Scan for the cell matching the given text and deliver its (x, y) coordinate at center. 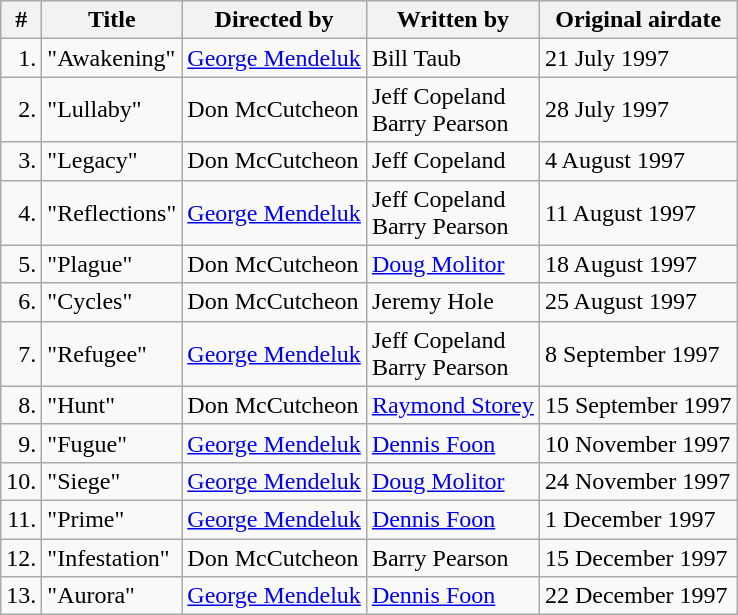
Written by (452, 20)
Directed by (274, 20)
1 December 1997 (638, 519)
Bill Taub (452, 58)
24 November 1997 (638, 481)
"Prime" (112, 519)
4. (22, 212)
11 August 1997 (638, 212)
10 November 1997 (638, 443)
18 August 1997 (638, 264)
Barry Pearson (452, 557)
Jeff Copeland (452, 161)
21 July 1997 (638, 58)
7. (22, 354)
"Cycles" (112, 302)
"Aurora" (112, 596)
15 September 1997 (638, 405)
28 July 1997 (638, 110)
13. (22, 596)
"Legacy" (112, 161)
5. (22, 264)
2. (22, 110)
11. (22, 519)
# (22, 20)
4 August 1997 (638, 161)
Raymond Storey (452, 405)
"Fugue" (112, 443)
"Plague" (112, 264)
3. (22, 161)
10. (22, 481)
"Infestation" (112, 557)
"Reflections" (112, 212)
Jeremy Hole (452, 302)
Original airdate (638, 20)
22 December 1997 (638, 596)
8. (22, 405)
"Awakening" (112, 58)
8 September 1997 (638, 354)
12. (22, 557)
9. (22, 443)
25 August 1997 (638, 302)
Title (112, 20)
"Refugee" (112, 354)
1. (22, 58)
"Siege" (112, 481)
6. (22, 302)
15 December 1997 (638, 557)
"Hunt" (112, 405)
"Lullaby" (112, 110)
